Identify which cell holds the provided text, then report its (X, Y) central coordinate. 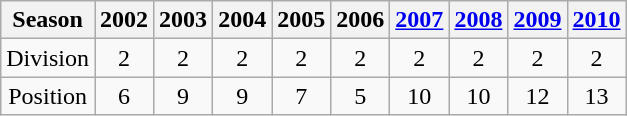
6 (124, 96)
2007 (420, 20)
2009 (538, 20)
7 (302, 96)
2005 (302, 20)
13 (596, 96)
2006 (360, 20)
Division (48, 58)
2004 (242, 20)
Position (48, 96)
5 (360, 96)
2010 (596, 20)
2002 (124, 20)
2003 (184, 20)
Season (48, 20)
2008 (478, 20)
12 (538, 96)
